Pinpoint the cell where the given text exists, returning its (X, Y) midpoint coordinate. 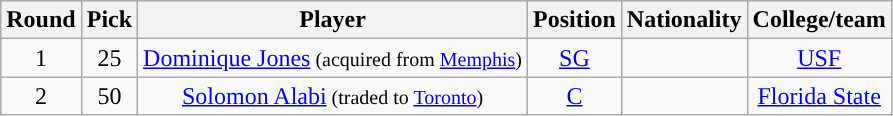
Player (333, 20)
50 (109, 96)
USF (819, 58)
SG (575, 58)
Round (41, 20)
Florida State (819, 96)
2 (41, 96)
Dominique Jones (acquired from Memphis) (333, 58)
Solomon Alabi (traded to Toronto) (333, 96)
Nationality (684, 20)
Pick (109, 20)
College/team (819, 20)
Position (575, 20)
25 (109, 58)
1 (41, 58)
C (575, 96)
